Extract the (X, Y) coordinate from the center of the cell holding the provided text.  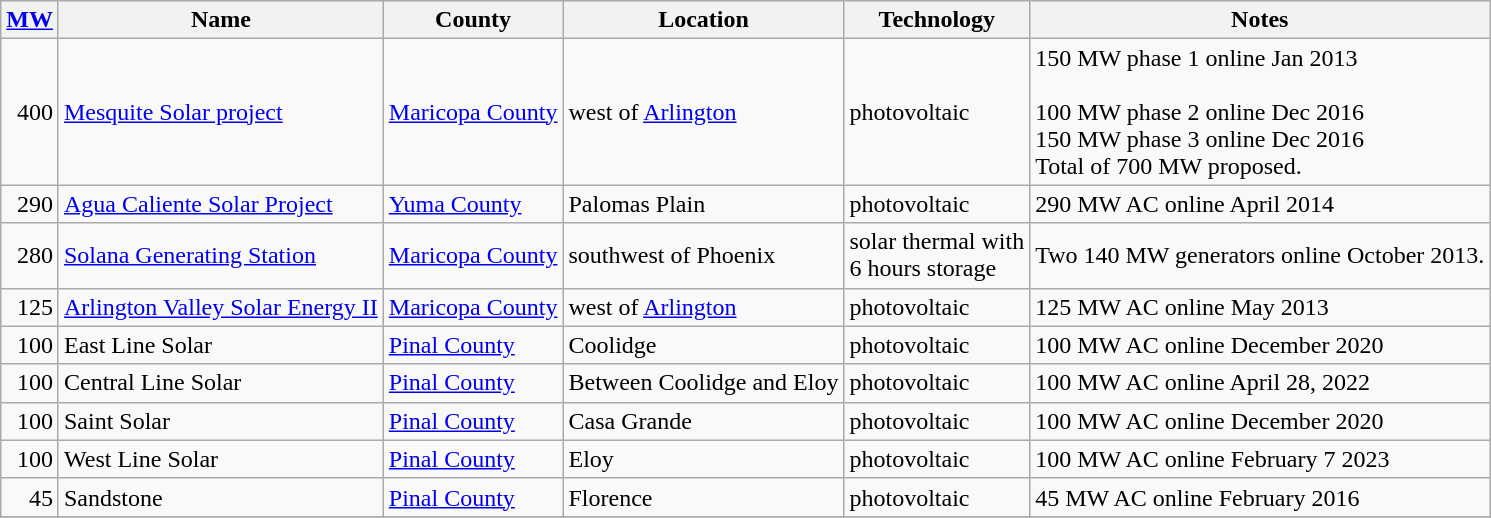
290 MW AC online April 2014 (1260, 204)
Solana Generating Station (220, 256)
Between Coolidge and Eloy (704, 383)
Sandstone (220, 497)
400 (30, 112)
125 MW AC online May 2013 (1260, 307)
Yuma County (473, 204)
County (473, 20)
Two 140 MW generators online October 2013. (1260, 256)
280 (30, 256)
Palomas Plain (704, 204)
Saint Solar (220, 421)
Florence (704, 497)
Casa Grande (704, 421)
southwest of Phoenix (704, 256)
125 (30, 307)
100 MW AC online April 28, 2022 (1260, 383)
45 (30, 497)
Coolidge (704, 345)
45 MW AC online February 2016 (1260, 497)
Arlington Valley Solar Energy II (220, 307)
Agua Caliente Solar Project (220, 204)
Notes (1260, 20)
Eloy (704, 459)
East Line Solar (220, 345)
Mesquite Solar project (220, 112)
MW (30, 20)
solar thermal with6 hours storage (937, 256)
290 (30, 204)
100 MW AC online February 7 2023 (1260, 459)
Location (704, 20)
Technology (937, 20)
Central Line Solar (220, 383)
West Line Solar (220, 459)
150 MW phase 1 online Jan 2013 100 MW phase 2 online Dec 2016 150 MW phase 3 online Dec 2016 Total of 700 MW proposed. (1260, 112)
Name (220, 20)
